Provide the (x, y) coordinate of the cell's center where the given text is located.  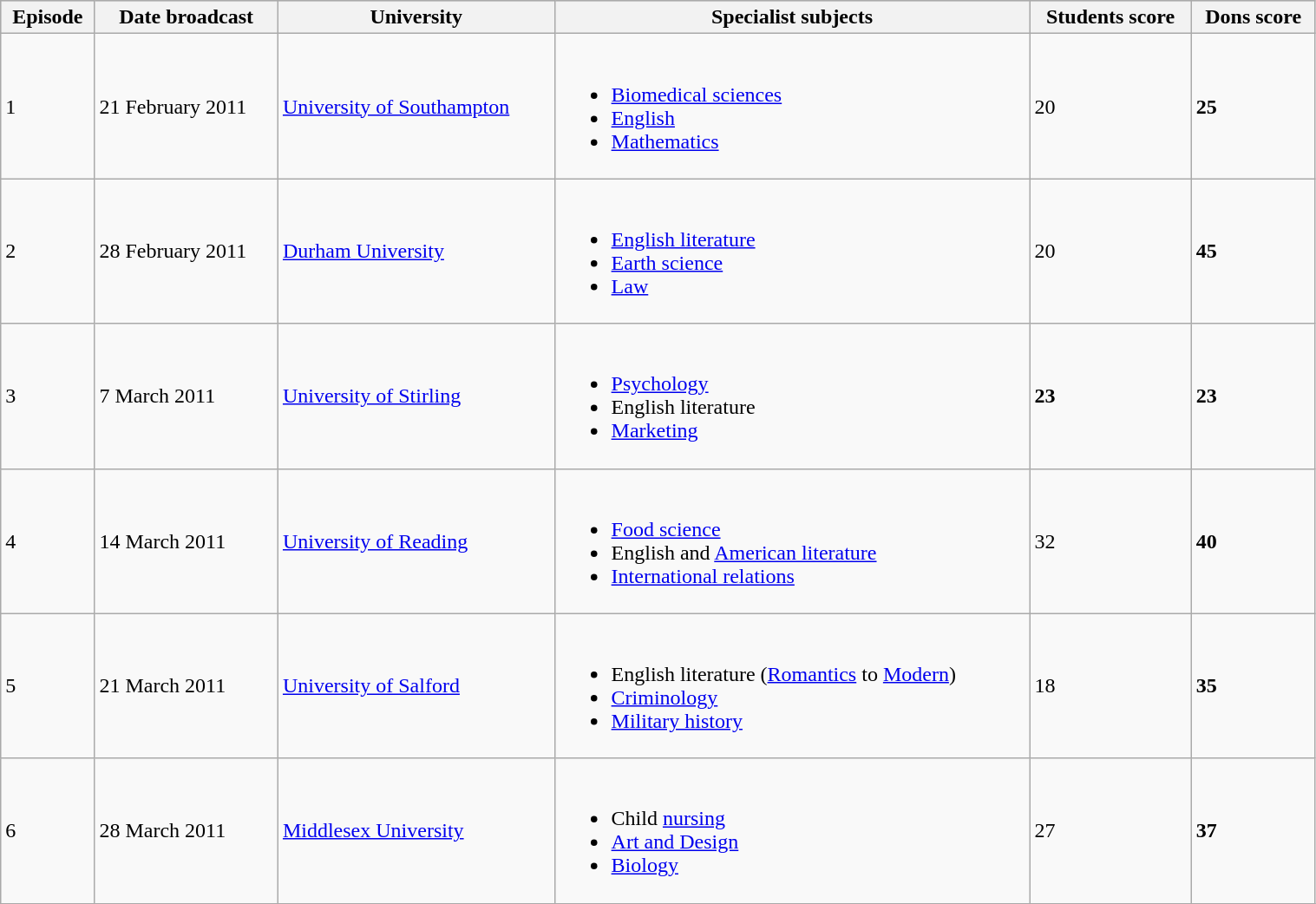
35 (1253, 685)
Dons score (1253, 17)
Child nursingArt and DesignBiology (792, 831)
Students score (1110, 17)
Date broadcast (187, 17)
18 (1110, 685)
7 March 2011 (187, 396)
English literatureEarth scienceLaw (792, 252)
6 (48, 831)
14 March 2011 (187, 541)
21 March 2011 (187, 685)
PsychologyEnglish literatureMarketing (792, 396)
University (416, 17)
28 March 2011 (187, 831)
University of Reading (416, 541)
Durham University (416, 252)
Specialist subjects (792, 17)
4 (48, 541)
40 (1253, 541)
3 (48, 396)
University of Stirling (416, 396)
University of Salford (416, 685)
5 (48, 685)
25 (1253, 106)
32 (1110, 541)
45 (1253, 252)
Biomedical sciencesEnglishMathematics (792, 106)
University of Southampton (416, 106)
1 (48, 106)
Middlesex University (416, 831)
28 February 2011 (187, 252)
27 (1110, 831)
21 February 2011 (187, 106)
2 (48, 252)
English literature (Romantics to Modern)CriminologyMilitary history (792, 685)
Food scienceEnglish and American literatureInternational relations (792, 541)
Episode (48, 17)
37 (1253, 831)
